Determine the [X, Y] coordinate at the center of the cell enclosing the given text.  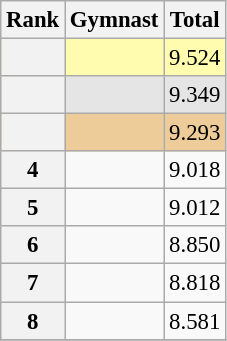
Rank [33, 20]
7 [33, 283]
Total [195, 20]
8.581 [195, 321]
Gymnast [114, 20]
9.018 [195, 170]
6 [33, 245]
8.850 [195, 245]
4 [33, 170]
8 [33, 321]
5 [33, 208]
9.293 [195, 133]
9.524 [195, 58]
9.349 [195, 95]
9.012 [195, 208]
8.818 [195, 283]
